Extract the [X, Y] coordinate from the center of the cell holding the provided text.  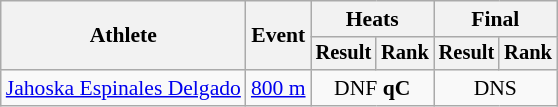
Athlete [124, 36]
Heats [372, 19]
Jahoska Espinales Delgado [124, 88]
800 m [278, 88]
DNF qC [372, 88]
DNS [496, 88]
Final [496, 19]
Event [278, 36]
